Determine the [x, y] coordinate at the center of the cell enclosing the given text.  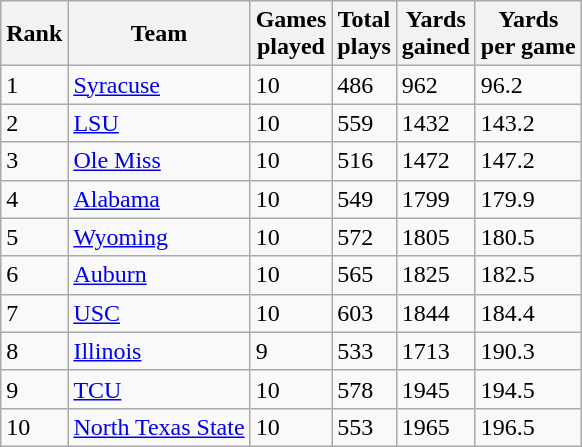
LSU [159, 123]
96.2 [528, 85]
194.5 [528, 389]
190.3 [528, 351]
147.2 [528, 161]
8 [34, 351]
578 [364, 389]
182.5 [528, 275]
1844 [436, 313]
1713 [436, 351]
Team [159, 34]
184.4 [528, 313]
Yardsgained [436, 34]
Totalplays [364, 34]
179.9 [528, 199]
6 [34, 275]
516 [364, 161]
3 [34, 161]
533 [364, 351]
1965 [436, 427]
603 [364, 313]
196.5 [528, 427]
Illinois [159, 351]
Gamesplayed [291, 34]
Auburn [159, 275]
565 [364, 275]
1472 [436, 161]
1825 [436, 275]
180.5 [528, 237]
486 [364, 85]
962 [436, 85]
549 [364, 199]
North Texas State [159, 427]
Wyoming [159, 237]
4 [34, 199]
553 [364, 427]
2 [34, 123]
143.2 [528, 123]
1805 [436, 237]
559 [364, 123]
572 [364, 237]
Rank [34, 34]
USC [159, 313]
1432 [436, 123]
Ole Miss [159, 161]
TCU [159, 389]
7 [34, 313]
1945 [436, 389]
Yardsper game [528, 34]
1 [34, 85]
Syracuse [159, 85]
Alabama [159, 199]
5 [34, 237]
1799 [436, 199]
